Provide the [X, Y] coordinate of the cell's center where the given text is located.  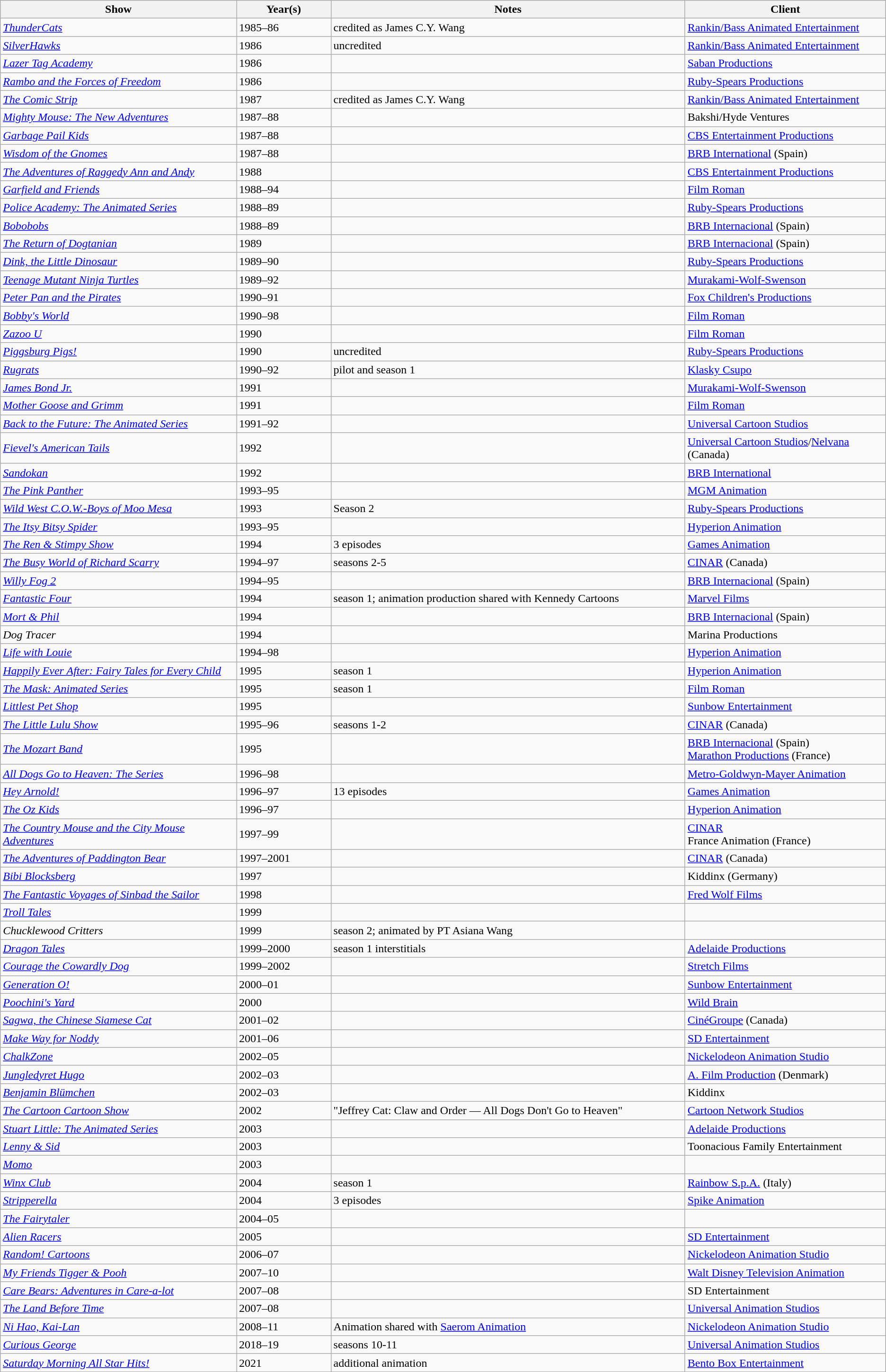
Alien Racers [118, 1237]
season 1 interstitials [508, 948]
2008–11 [284, 1327]
A. Film Production (Denmark) [785, 1074]
Toonacious Family Entertainment [785, 1147]
2021 [284, 1363]
Walt Disney Television Animation [785, 1273]
Year(s) [284, 9]
The Ren & Stimpy Show [118, 545]
BRB International [785, 472]
My Friends Tigger & Pooh [118, 1273]
season 1; animation production shared with Kennedy Cartoons [508, 599]
The Busy World of Richard Scarry [118, 563]
The Land Before Time [118, 1309]
Courage the Cowardly Dog [118, 966]
Rambo and the Forces of Freedom [118, 81]
Poochini's Yard [118, 1002]
1990–92 [284, 370]
Generation O! [118, 984]
Bakshi/Hyde Ventures [785, 117]
2018–19 [284, 1345]
Rainbow S.p.A. (Italy) [785, 1183]
1994–98 [284, 653]
The Fantastic Voyages of Sinbad the Sailor [118, 894]
Police Academy: The Animated Series [118, 207]
2001–02 [284, 1020]
1998 [284, 894]
Wisdom of the Gnomes [118, 153]
1989–92 [284, 280]
1989–90 [284, 262]
Curious George [118, 1345]
Metro-Goldwyn-Mayer Animation [785, 773]
Littlest Pet Shop [118, 707]
Bento Box Entertainment [785, 1363]
1990–91 [284, 298]
1997 [284, 876]
Spike Animation [785, 1201]
1997–99 [284, 834]
1988–94 [284, 189]
Zazoo U [118, 334]
Piggsburg Pigs! [118, 352]
Saturday Morning All Star Hits! [118, 1363]
Bobobobs [118, 226]
1999–2000 [284, 948]
1996–98 [284, 773]
The Cartoon Cartoon Show [118, 1110]
1987 [284, 99]
The Mask: Animated Series [118, 689]
2002 [284, 1110]
The Mozart Band [118, 749]
Stuart Little: The Animated Series [118, 1129]
seasons 2-5 [508, 563]
Make Way for Noddy [118, 1038]
Fievel's American Tails [118, 448]
Wild Brain [785, 1002]
Ni Hao, Kai-Lan [118, 1327]
Mother Goose and Grimm [118, 406]
The Comic Strip [118, 99]
Garbage Pail Kids [118, 135]
Garfield and Friends [118, 189]
MGM Animation [785, 490]
Random! Cartoons [118, 1255]
Stretch Films [785, 966]
Happily Ever After: Fairy Tales for Every Child [118, 671]
2002–05 [284, 1056]
ThunderCats [118, 27]
Troll Tales [118, 912]
Chucklewood Critters [118, 930]
Rugrats [118, 370]
2006–07 [284, 1255]
Jungledyret Hugo [118, 1074]
Fred Wolf Films [785, 894]
2000–01 [284, 984]
Fantastic Four [118, 599]
1989 [284, 244]
Care Bears: Adventures in Care-a-lot [118, 1291]
All Dogs Go to Heaven: The Series [118, 773]
Stripperella [118, 1201]
2004–05 [284, 1219]
1991–92 [284, 424]
pilot and season 1 [508, 370]
Dink, the Little Dinosaur [118, 262]
Winx Club [118, 1183]
Sandokan [118, 472]
1999–2002 [284, 966]
Willy Fog 2 [118, 581]
CinéGroupe (Canada) [785, 1020]
"Jeffrey Cat: Claw and Order — All Dogs Don't Go to Heaven" [508, 1110]
BRB International (Spain) [785, 153]
Peter Pan and the Pirates [118, 298]
1994–95 [284, 581]
Mighty Mouse: The New Adventures [118, 117]
Fox Children's Productions [785, 298]
Hey Arnold! [118, 791]
Teenage Mutant Ninja Turtles [118, 280]
Client [785, 9]
seasons 10-11 [508, 1345]
Klasky Csupo [785, 370]
Lazer Tag Academy [118, 63]
Kiddinx [785, 1092]
1995–96 [284, 725]
The Itsy Bitsy Spider [118, 527]
Bibi Blocksberg [118, 876]
Animation shared with Saerom Animation [508, 1327]
Mort & Phil [118, 617]
Back to the Future: The Animated Series [118, 424]
The Adventures of Raggedy Ann and Andy [118, 171]
James Bond Jr. [118, 388]
seasons 1-2 [508, 725]
Season 2 [508, 508]
2000 [284, 1002]
ChalkZone [118, 1056]
1990–98 [284, 316]
CINARFrance Animation (France) [785, 834]
additional animation [508, 1363]
Dragon Tales [118, 948]
BRB Internacional (Spain)Marathon Productions (France) [785, 749]
Universal Cartoon Studios/Nelvana (Canada) [785, 448]
1993 [284, 508]
Marina Productions [785, 635]
The Oz Kids [118, 809]
2005 [284, 1237]
SilverHawks [118, 45]
Benjamin Blümchen [118, 1092]
Show [118, 9]
season 2; animated by PT Asiana Wang [508, 930]
1988 [284, 171]
Saban Productions [785, 63]
Wild West C.O.W.-Boys of Moo Mesa [118, 508]
1994–97 [284, 563]
1997–2001 [284, 859]
2007–10 [284, 1273]
Life with Louie [118, 653]
The Pink Panther [118, 490]
Bobby's World [118, 316]
The Fairytaler [118, 1219]
Kiddinx (Germany) [785, 876]
Notes [508, 9]
Lenny & Sid [118, 1147]
The Adventures of Paddington Bear [118, 859]
2001–06 [284, 1038]
Sagwa, the Chinese Siamese Cat [118, 1020]
13 episodes [508, 791]
Dog Tracer [118, 635]
Cartoon Network Studios [785, 1110]
1985–86 [284, 27]
The Little Lulu Show [118, 725]
The Return of Dogtanian [118, 244]
Universal Cartoon Studios [785, 424]
The Country Mouse and the City Mouse Adventures [118, 834]
Momo [118, 1165]
Marvel Films [785, 599]
